Determine the [x, y] coordinate at the center of the cell enclosing the given text.  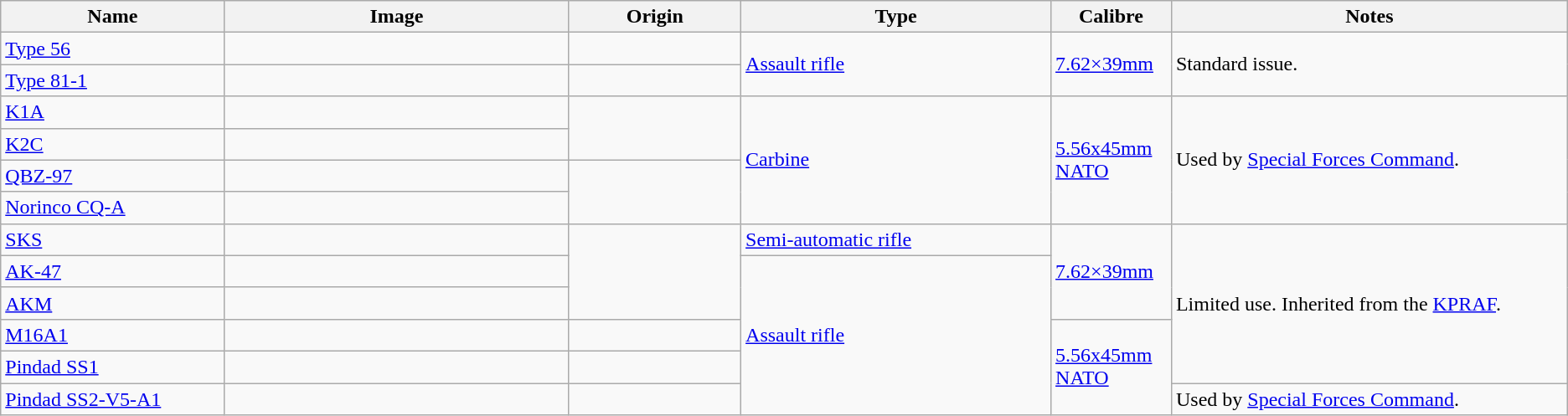
Name [112, 17]
Norinco CQ-A [112, 208]
Type [896, 17]
Limited use. Inherited from the KPRAF. [1369, 303]
Carbine [896, 160]
Pindad SS2-V5-A1 [112, 399]
Image [397, 17]
Origin [655, 17]
AKM [112, 303]
K2C [112, 144]
Notes [1369, 17]
Type 56 [112, 49]
QBZ-97 [112, 176]
SKS [112, 239]
Pindad SS1 [112, 367]
Standard issue. [1369, 64]
Type 81-1 [112, 80]
Calibre [1112, 17]
AK-47 [112, 271]
Semi-automatic rifle [896, 239]
M16A1 [112, 335]
K1A [112, 112]
